Pinpoint the cell where the given text exists, returning its (x, y) midpoint coordinate. 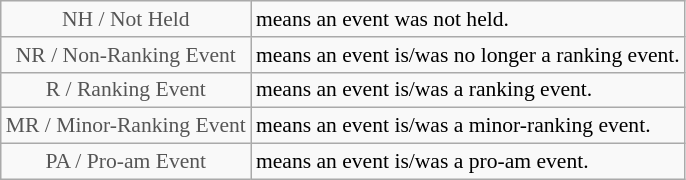
means an event is/was a pro-am event. (468, 162)
means an event is/was a minor-ranking event. (468, 126)
means an event is/was no longer a ranking event. (468, 55)
R / Ranking Event (126, 90)
PA / Pro-am Event (126, 162)
means an event is/was a ranking event. (468, 90)
NR / Non-Ranking Event (126, 55)
means an event was not held. (468, 19)
MR / Minor-Ranking Event (126, 126)
NH / Not Held (126, 19)
